Return (X, Y) of the center of cell containing provided text 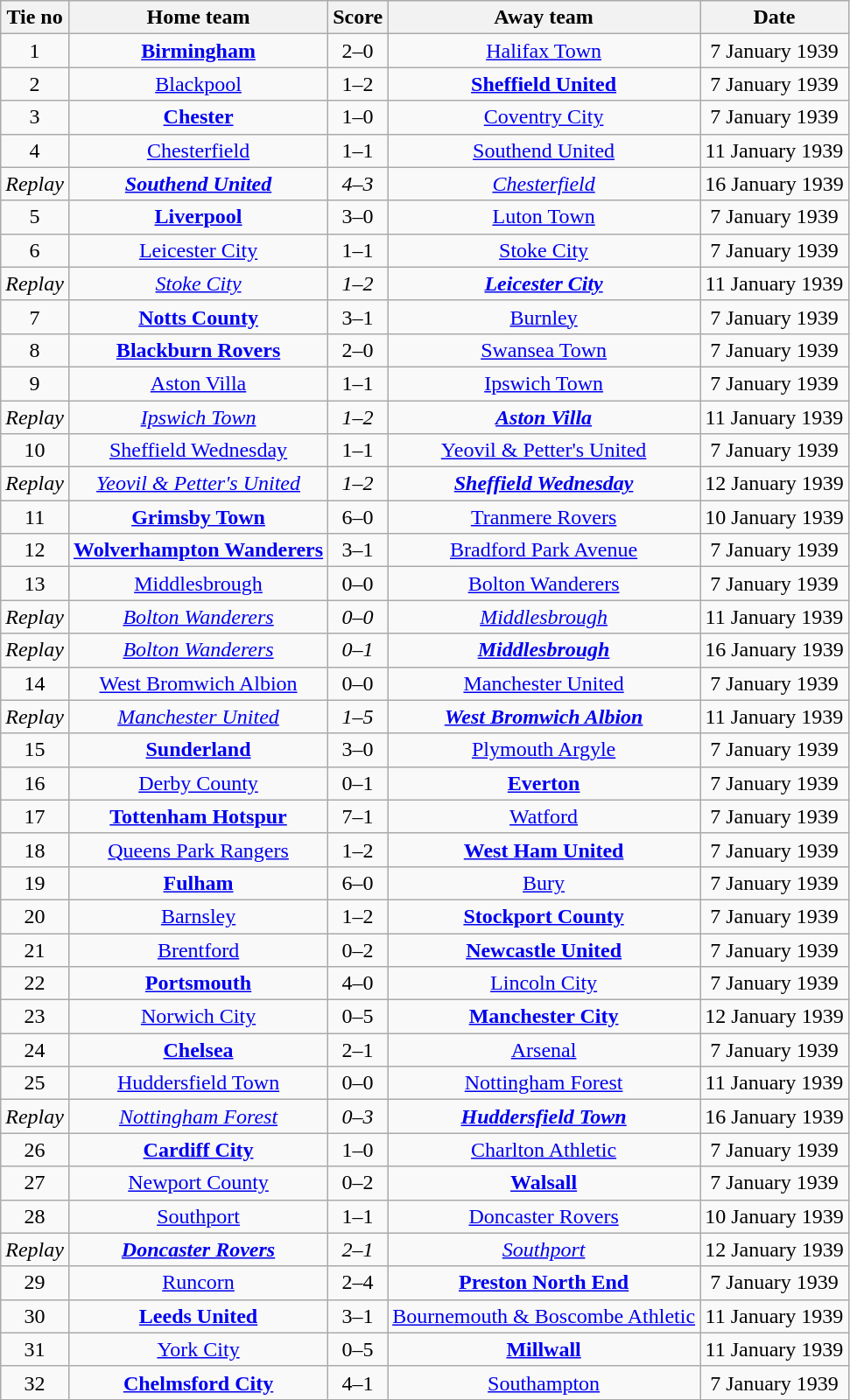
Sunderland (198, 750)
14 (35, 683)
Charlton Athletic (544, 1150)
Away team (544, 17)
27 (35, 1183)
Newcastle United (544, 949)
Bury (544, 883)
Halifax Town (544, 51)
7 (35, 317)
Swansea Town (544, 350)
Chelmsford City (198, 1382)
1 (35, 51)
Fulham (198, 883)
Tie no (35, 17)
16 (35, 783)
Derby County (198, 783)
Wolverhampton Wanderers (198, 550)
Plymouth Argyle (544, 750)
6 (35, 250)
22 (35, 983)
Brentford (198, 949)
Birmingham (198, 51)
Manchester City (544, 1017)
Blackpool (198, 84)
Lincoln City (544, 983)
Newport County (198, 1183)
9 (35, 383)
Preston North End (544, 1283)
4 (35, 150)
0–3 (358, 1116)
7–1 (358, 816)
31 (35, 1349)
8 (35, 350)
Bradford Park Avenue (544, 550)
13 (35, 584)
Stockport County (544, 916)
23 (35, 1017)
18 (35, 850)
Tranmere Rovers (544, 517)
1–5 (358, 717)
Leeds United (198, 1316)
Cardiff City (198, 1150)
Walsall (544, 1183)
29 (35, 1283)
2 (35, 84)
Everton (544, 783)
Score (358, 17)
Grimsby Town (198, 517)
Date (775, 17)
Notts County (198, 317)
Luton Town (544, 217)
4–0 (358, 983)
Runcorn (198, 1283)
Queens Park Rangers (198, 850)
Chelsea (198, 1050)
Portsmouth (198, 983)
2–4 (358, 1283)
Arsenal (544, 1050)
Liverpool (198, 217)
24 (35, 1050)
Watford (544, 816)
28 (35, 1216)
26 (35, 1150)
4–3 (358, 184)
15 (35, 750)
Tottenham Hotspur (198, 816)
Norwich City (198, 1017)
19 (35, 883)
Southampton (544, 1382)
25 (35, 1083)
York City (198, 1349)
20 (35, 916)
Bournemouth & Boscombe Athletic (544, 1316)
12 (35, 550)
21 (35, 949)
11 (35, 517)
10 (35, 451)
Sheffield United (544, 84)
5 (35, 217)
3 (35, 117)
Burnley (544, 317)
West Ham United (544, 850)
Millwall (544, 1349)
Barnsley (198, 916)
17 (35, 816)
Coventry City (544, 117)
Home team (198, 17)
32 (35, 1382)
30 (35, 1316)
Chester (198, 117)
4–1 (358, 1382)
Blackburn Rovers (198, 350)
